Detect which cell encompasses the target text, then output its (X, Y) center coordinate. 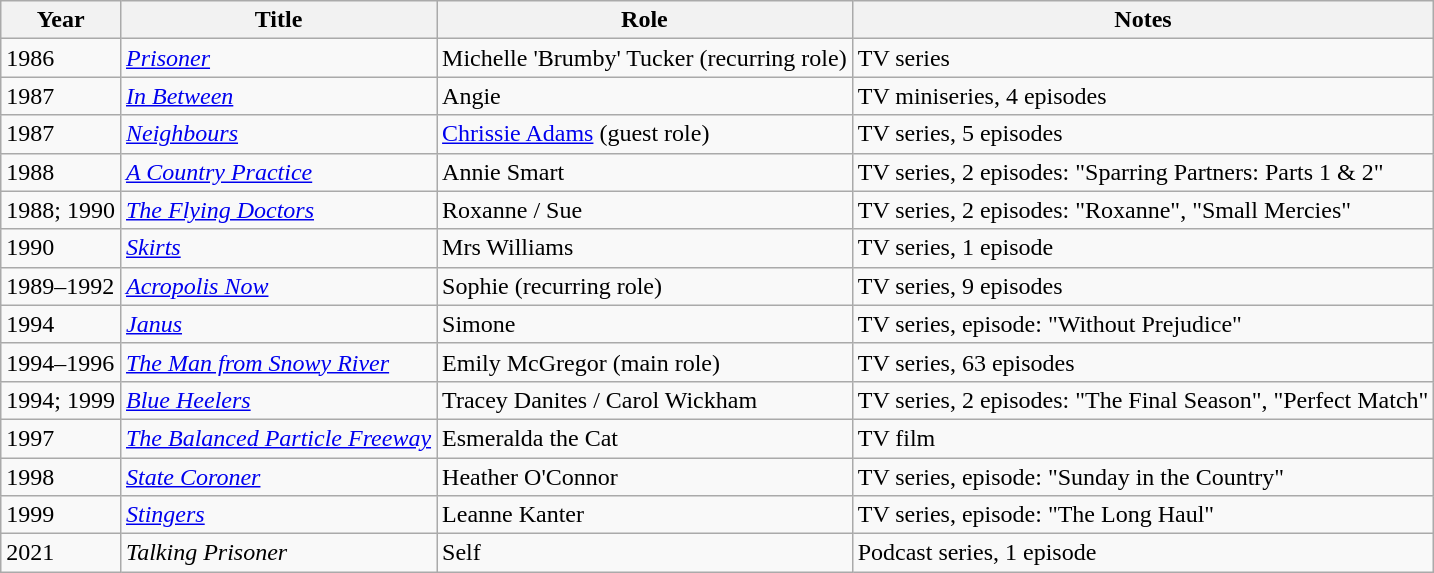
Sophie (recurring role) (645, 286)
Tracey Danites / Carol Wickham (645, 400)
The Flying Doctors (278, 210)
TV series, 63 episodes (1143, 362)
Title (278, 20)
Angie (645, 96)
Simone (645, 324)
Podcast series, 1 episode (1143, 553)
Talking Prisoner (278, 553)
Esmeralda the Cat (645, 438)
Year (61, 20)
Stingers (278, 515)
TV series (1143, 58)
1988; 1990 (61, 210)
TV series, 5 episodes (1143, 134)
Chrissie Adams (guest role) (645, 134)
The Man from Snowy River (278, 362)
2021 (61, 553)
Janus (278, 324)
TV series, 2 episodes: "The Final Season", "Perfect Match" (1143, 400)
Roxanne / Sue (645, 210)
1994 (61, 324)
The Balanced Particle Freeway (278, 438)
Emily McGregor (main role) (645, 362)
1989–1992 (61, 286)
State Coroner (278, 477)
Neighbours (278, 134)
Blue Heelers (278, 400)
1990 (61, 248)
TV series, episode: "Sunday in the Country" (1143, 477)
1986 (61, 58)
TV series, episode: "The Long Haul" (1143, 515)
Skirts (278, 248)
Leanne Kanter (645, 515)
TV series, 9 episodes (1143, 286)
Mrs Williams (645, 248)
Role (645, 20)
1994–1996 (61, 362)
Acropolis Now (278, 286)
TV series, episode: "Without Prejudice" (1143, 324)
Annie Smart (645, 172)
1988 (61, 172)
Michelle 'Brumby' Tucker (recurring role) (645, 58)
TV miniseries, 4 episodes (1143, 96)
A Country Practice (278, 172)
TV series, 2 episodes: "Sparring Partners: Parts 1 & 2" (1143, 172)
Prisoner (278, 58)
1997 (61, 438)
1994; 1999 (61, 400)
Notes (1143, 20)
TV series, 1 episode (1143, 248)
Heather O'Connor (645, 477)
1998 (61, 477)
TV series, 2 episodes: "Roxanne", "Small Mercies" (1143, 210)
TV film (1143, 438)
1999 (61, 515)
In Between (278, 96)
Self (645, 553)
